Search for the cell housing the specified text and yield its (x, y) center coordinate. 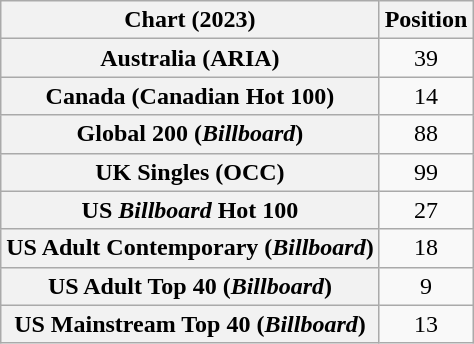
27 (426, 210)
Global 200 (Billboard) (190, 134)
UK Singles (OCC) (190, 172)
14 (426, 96)
99 (426, 172)
18 (426, 248)
Chart (2023) (190, 20)
Australia (ARIA) (190, 58)
88 (426, 134)
Canada (Canadian Hot 100) (190, 96)
US Mainstream Top 40 (Billboard) (190, 324)
9 (426, 286)
US Billboard Hot 100 (190, 210)
Position (426, 20)
US Adult Top 40 (Billboard) (190, 286)
13 (426, 324)
39 (426, 58)
US Adult Contemporary (Billboard) (190, 248)
